Locate the cell with the specified text and output its (X, Y) center coordinate. 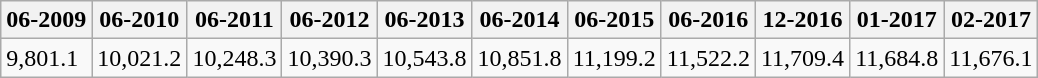
11,199.2 (614, 58)
06-2014 (520, 20)
06-2011 (234, 20)
06-2010 (140, 20)
10,248.3 (234, 58)
02-2017 (991, 20)
01-2017 (897, 20)
11,676.1 (991, 58)
11,709.4 (802, 58)
06-2009 (46, 20)
06-2016 (708, 20)
9,801.1 (46, 58)
06-2015 (614, 20)
06-2013 (424, 20)
11,684.8 (897, 58)
11,522.2 (708, 58)
10,021.2 (140, 58)
10,851.8 (520, 58)
10,390.3 (330, 58)
12-2016 (802, 20)
10,543.8 (424, 58)
06-2012 (330, 20)
